Identify which cell holds the provided text, then report its [X, Y] central coordinate. 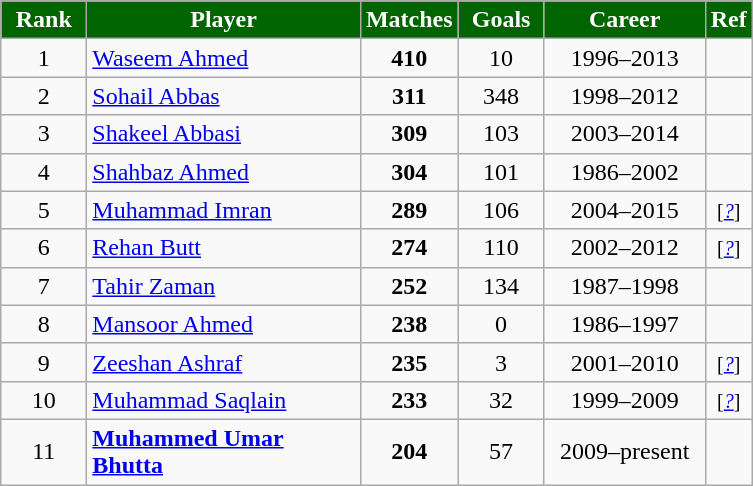
Goals [501, 20]
2001–2010 [624, 362]
Rehan Butt [224, 248]
32 [501, 400]
Mansoor Ahmed [224, 324]
Waseem Ahmed [224, 58]
11 [44, 452]
Muhammed Umar Bhutta [224, 452]
0 [501, 324]
7 [44, 286]
Zeeshan Ashraf [224, 362]
2003–2014 [624, 134]
410 [409, 58]
309 [409, 134]
252 [409, 286]
289 [409, 210]
1 [44, 58]
Matches [409, 20]
2 [44, 96]
2002–2012 [624, 248]
233 [409, 400]
238 [409, 324]
2004–2015 [624, 210]
8 [44, 324]
106 [501, 210]
Tahir Zaman [224, 286]
Sohail Abbas [224, 96]
Rank [44, 20]
134 [501, 286]
Ref [728, 20]
1998–2012 [624, 96]
235 [409, 362]
103 [501, 134]
1987–1998 [624, 286]
311 [409, 96]
5 [44, 210]
1986–2002 [624, 172]
274 [409, 248]
4 [44, 172]
1999–2009 [624, 400]
Muhammad Imran [224, 210]
204 [409, 452]
Shakeel Abbasi [224, 134]
9 [44, 362]
348 [501, 96]
1986–1997 [624, 324]
Muhammad Saqlain [224, 400]
110 [501, 248]
6 [44, 248]
101 [501, 172]
304 [409, 172]
1996–2013 [624, 58]
Career [624, 20]
Shahbaz Ahmed [224, 172]
2009–present [624, 452]
Player [224, 20]
57 [501, 452]
